Scan for the cell matching the given text and deliver its (x, y) coordinate at center. 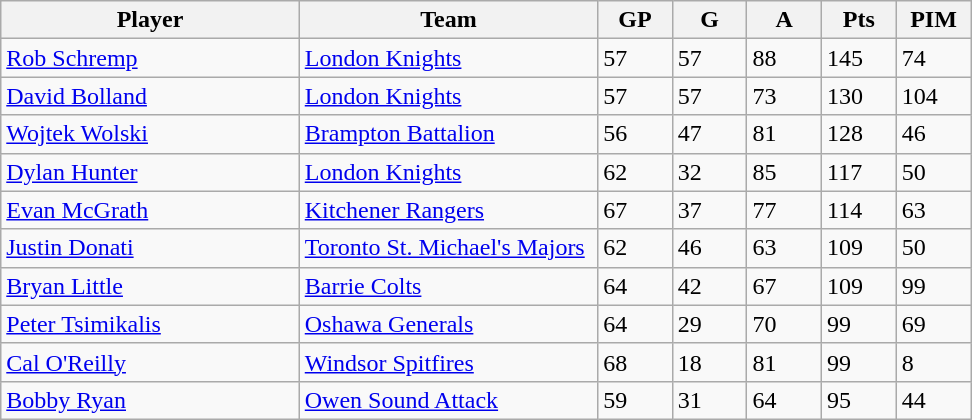
88 (784, 58)
Barrie Colts (448, 286)
114 (860, 210)
95 (860, 400)
Oshawa Generals (448, 324)
Owen Sound Attack (448, 400)
Team (448, 20)
56 (636, 134)
Evan McGrath (150, 210)
Brampton Battalion (448, 134)
Dylan Hunter (150, 172)
74 (934, 58)
70 (784, 324)
59 (636, 400)
77 (784, 210)
Justin Donati (150, 248)
Cal O'Reilly (150, 362)
37 (710, 210)
Bobby Ryan (150, 400)
Bryan Little (150, 286)
117 (860, 172)
69 (934, 324)
31 (710, 400)
GP (636, 20)
PIM (934, 20)
128 (860, 134)
G (710, 20)
A (784, 20)
104 (934, 96)
130 (860, 96)
Peter Tsimikalis (150, 324)
18 (710, 362)
44 (934, 400)
8 (934, 362)
85 (784, 172)
Player (150, 20)
42 (710, 286)
32 (710, 172)
Pts (860, 20)
Windsor Spitfires (448, 362)
47 (710, 134)
Wojtek Wolski (150, 134)
Toronto St. Michael's Majors (448, 248)
145 (860, 58)
Kitchener Rangers (448, 210)
David Bolland (150, 96)
29 (710, 324)
73 (784, 96)
Rob Schremp (150, 58)
68 (636, 362)
